Pinpoint the cell where the given text exists, returning its (x, y) midpoint coordinate. 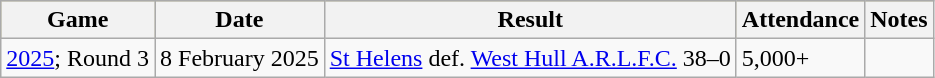
Attendance (800, 20)
8 February 2025 (239, 58)
St Helens def. West Hull A.R.L.F.C. 38–0 (530, 58)
Game (78, 20)
Notes (899, 20)
5,000+ (800, 58)
2025; Round 3 (78, 58)
Result (530, 20)
Date (239, 20)
